Output the [X, Y] coordinate of the center of the cell containing the given text.  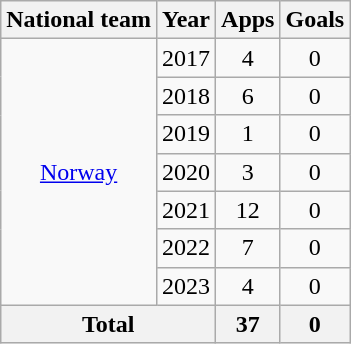
2017 [186, 58]
2022 [186, 248]
2020 [186, 172]
12 [248, 210]
Goals [315, 20]
Norway [79, 172]
2019 [186, 134]
1 [248, 134]
37 [248, 324]
7 [248, 248]
2021 [186, 210]
Year [186, 20]
6 [248, 96]
3 [248, 172]
2023 [186, 286]
2018 [186, 96]
Total [108, 324]
Apps [248, 20]
National team [79, 20]
